Determine the [X, Y] coordinate at the center of the cell enclosing the given text.  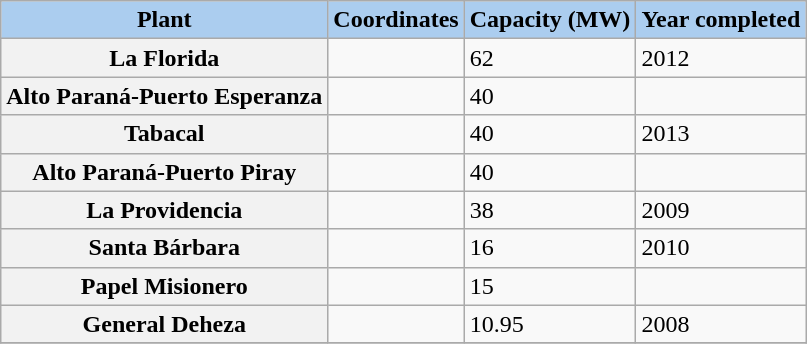
10.95 [550, 324]
Capacity (MW) [550, 20]
Papel Misionero [164, 286]
Tabacal [164, 134]
62 [550, 58]
2013 [721, 134]
2010 [721, 248]
38 [550, 210]
General Deheza [164, 324]
Year completed [721, 20]
Coordinates [396, 20]
Alto Paraná-Puerto Piray [164, 172]
Plant [164, 20]
Alto Paraná-Puerto Esperanza [164, 96]
2008 [721, 324]
La Providencia [164, 210]
2009 [721, 210]
2012 [721, 58]
15 [550, 286]
La Florida [164, 58]
16 [550, 248]
Santa Bárbara [164, 248]
